Return (x, y) of the center of cell containing provided text 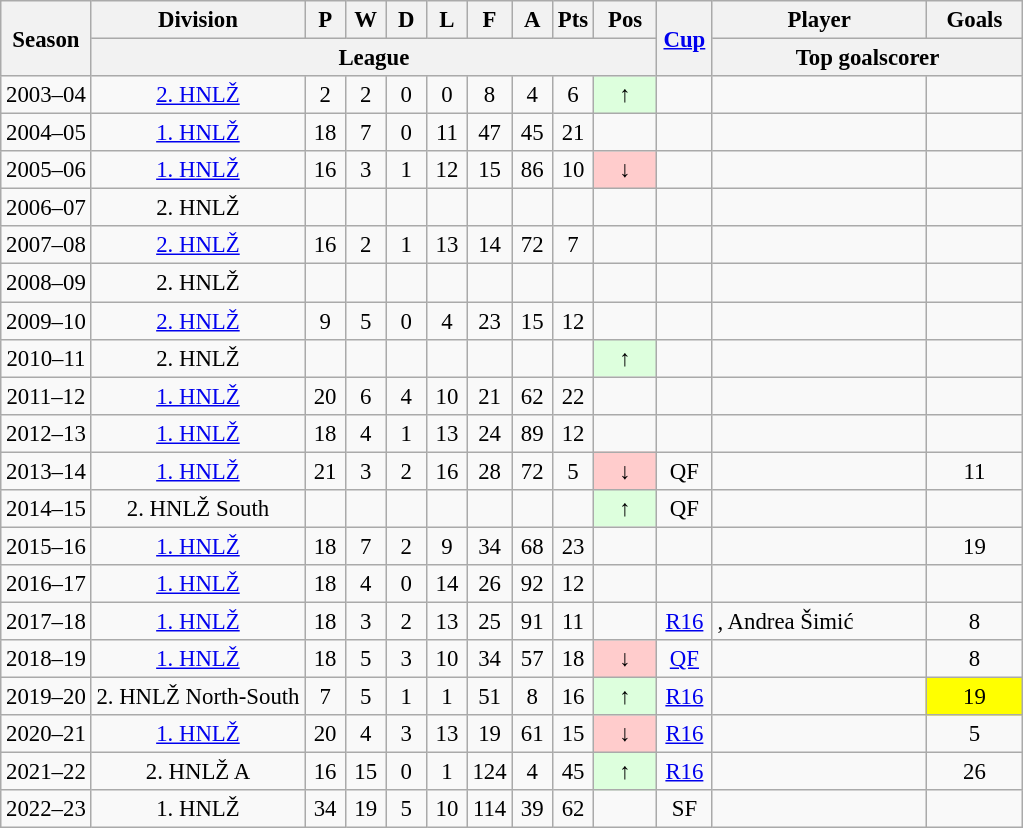
24 (490, 433)
2020–21 (46, 734)
114 (490, 809)
68 (532, 546)
2008–09 (46, 283)
2019–20 (46, 697)
51 (490, 697)
2015–16 (46, 546)
2014–15 (46, 509)
2012–13 (46, 433)
86 (532, 170)
2. HNLŽ A (198, 772)
2009–10 (46, 321)
2022–23 (46, 809)
Pos (626, 20)
Season (46, 38)
League (374, 58)
2016–17 (46, 584)
39 (532, 809)
2005–06 (46, 170)
, Andrea Šimić (819, 621)
Player (819, 20)
2017–18 (46, 621)
2. HNLŽ South (198, 509)
2003–04 (46, 95)
2011–12 (46, 396)
92 (532, 584)
2004–05 (46, 133)
Pts (574, 20)
57 (532, 659)
22 (574, 396)
124 (490, 772)
28 (490, 471)
2013–14 (46, 471)
2006–07 (46, 208)
2010–11 (46, 358)
Cup (685, 38)
89 (532, 433)
D (406, 20)
F (490, 20)
91 (532, 621)
L (448, 20)
P (326, 20)
Division (198, 20)
61 (532, 734)
2. HNLŽ North-South (198, 697)
2021–22 (46, 772)
25 (490, 621)
A (532, 20)
2007–08 (46, 245)
Top goalscorer (868, 58)
2018–19 (46, 659)
47 (490, 133)
W (366, 20)
Goals (974, 20)
SF (685, 809)
